Return (X, Y) of the center of cell containing provided text 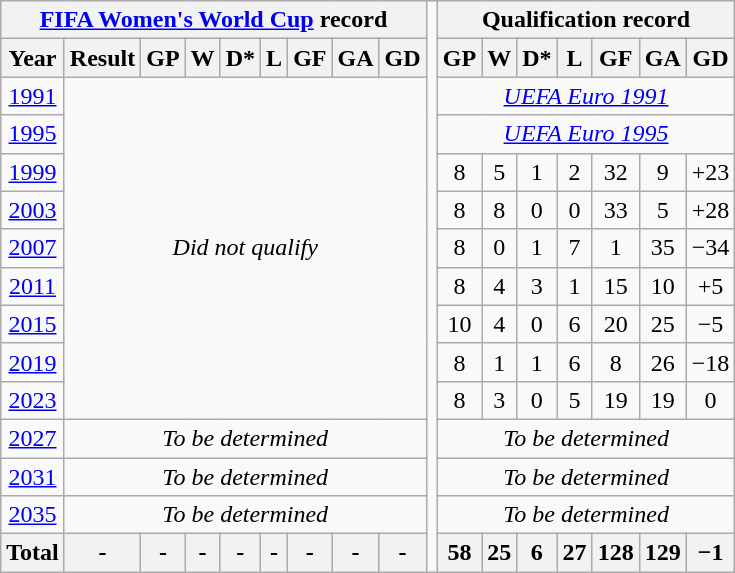
+23 (710, 172)
FIFA Women's World Cup record (214, 20)
9 (662, 172)
129 (662, 553)
Total (33, 553)
58 (459, 553)
1991 (33, 96)
+5 (710, 286)
−34 (710, 248)
2019 (33, 362)
−1 (710, 553)
Did not qualify (245, 248)
2031 (33, 477)
2015 (33, 324)
2003 (33, 210)
33 (616, 210)
2 (574, 172)
−5 (710, 324)
Result (102, 58)
7 (574, 248)
+28 (710, 210)
1995 (33, 134)
2023 (33, 400)
Year (33, 58)
32 (616, 172)
−18 (710, 362)
128 (616, 553)
26 (662, 362)
UEFA Euro 1995 (586, 134)
27 (574, 553)
15 (616, 286)
2007 (33, 248)
2027 (33, 438)
1999 (33, 172)
20 (616, 324)
Qualification record (586, 20)
35 (662, 248)
UEFA Euro 1991 (586, 96)
2011 (33, 286)
2035 (33, 515)
